Capture the cell that displays the provided text and extract its (X, Y) central coordinate. 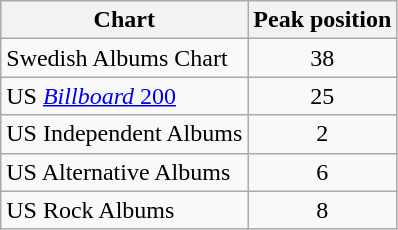
US Alternative Albums (124, 172)
25 (322, 96)
6 (322, 172)
38 (322, 58)
8 (322, 210)
Peak position (322, 20)
Chart (124, 20)
2 (322, 134)
US Billboard 200 (124, 96)
US Independent Albums (124, 134)
US Rock Albums (124, 210)
Swedish Albums Chart (124, 58)
